For the text-containing cell, return its midpoint in (x, y) coordinate format. 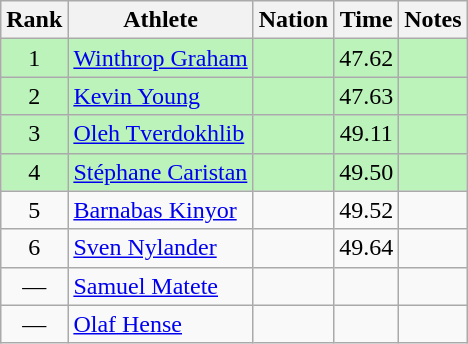
1 (34, 58)
Olaf Hense (160, 324)
49.64 (366, 248)
Barnabas Kinyor (160, 210)
Oleh Tverdokhlib (160, 134)
Athlete (160, 20)
Stéphane Caristan (160, 172)
49.50 (366, 172)
Sven Nylander (160, 248)
49.11 (366, 134)
4 (34, 172)
Notes (433, 20)
Nation (293, 20)
Time (366, 20)
49.52 (366, 210)
Winthrop Graham (160, 58)
47.63 (366, 96)
6 (34, 248)
3 (34, 134)
47.62 (366, 58)
5 (34, 210)
Kevin Young (160, 96)
Rank (34, 20)
2 (34, 96)
Samuel Matete (160, 286)
